Pinpoint the cell where the given text exists, returning its (x, y) midpoint coordinate. 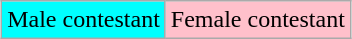
Female contestant (258, 20)
Male contestant (84, 20)
